Pinpoint the cell where the given text exists, returning its (x, y) midpoint coordinate. 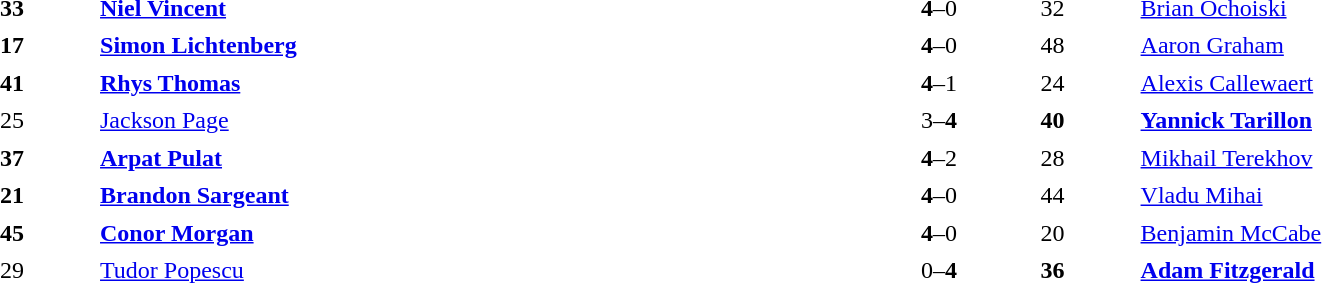
Conor Morgan (469, 233)
20 (1086, 233)
Brandon Sargeant (469, 195)
4–2 (938, 158)
Arpat Pulat (469, 158)
48 (1086, 45)
4–1 (938, 83)
3–4 (938, 121)
Rhys Thomas (469, 83)
28 (1086, 158)
44 (1086, 195)
24 (1086, 83)
Jackson Page (469, 121)
Simon Lichtenberg (469, 45)
40 (1086, 121)
